Return the [X, Y] coordinate for the center point of the cell that contains the specified text.  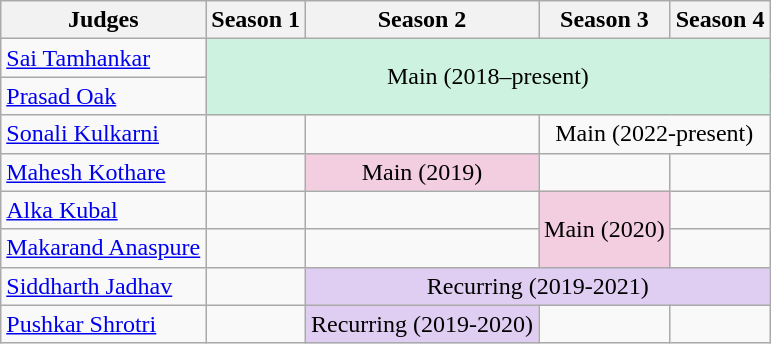
Recurring (2019-2020) [422, 324]
Season 3 [605, 20]
Mahesh Kothare [104, 172]
Main (2019) [422, 172]
Season 4 [720, 20]
Siddharth Jadhav [104, 286]
Pushkar Shrotri [104, 324]
Recurring (2019-2021) [538, 286]
Judges [104, 20]
Main (2020) [605, 229]
Season 1 [256, 20]
Makarand Anaspure [104, 248]
Sonali Kulkarni [104, 134]
Main (2022-present) [654, 134]
Prasad Oak [104, 96]
Alka Kubal [104, 210]
Main (2018–present) [488, 77]
Season 2 [422, 20]
Sai Tamhankar [104, 58]
